Provide the [X, Y] coordinate of the cell's center where the given text is located.  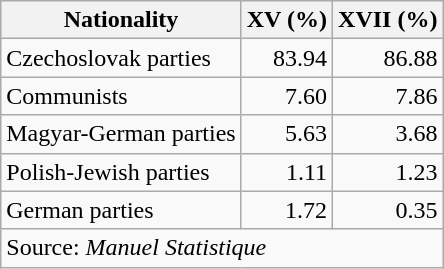
86.88 [388, 58]
7.86 [388, 96]
0.35 [388, 210]
Czechoslovak parties [121, 58]
Nationality [121, 20]
1.23 [388, 172]
Communists [121, 96]
Source: Manuel Statistique [222, 248]
XVII (%) [388, 20]
5.63 [286, 134]
83.94 [286, 58]
German parties [121, 210]
Magyar-German parties [121, 134]
1.72 [286, 210]
3.68 [388, 134]
XV (%) [286, 20]
7.60 [286, 96]
1.11 [286, 172]
Polish-Jewish parties [121, 172]
